Provide the (x, y) coordinate of the cell's center where the given text is located.  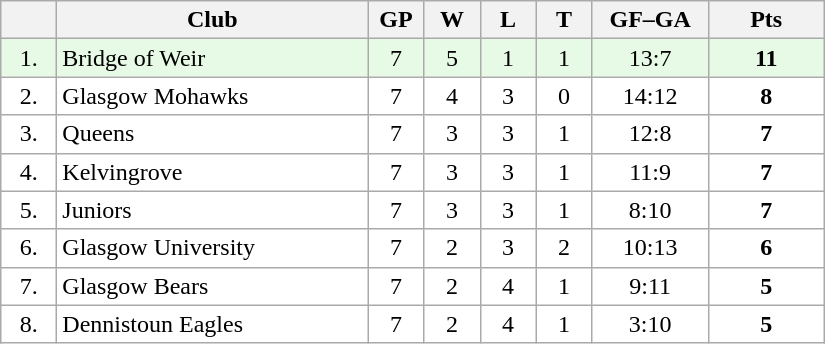
10:13 (650, 248)
14:12 (650, 96)
3. (29, 134)
8 (766, 96)
5. (29, 210)
GP (396, 20)
T (564, 20)
1. (29, 58)
Glasgow Mohawks (212, 96)
L (508, 20)
11 (766, 58)
4. (29, 172)
GF–GA (650, 20)
0 (564, 96)
Glasgow Bears (212, 286)
Kelvingrove (212, 172)
Queens (212, 134)
3:10 (650, 324)
Pts (766, 20)
9:11 (650, 286)
Dennistoun Eagles (212, 324)
8:10 (650, 210)
Club (212, 20)
7. (29, 286)
Juniors (212, 210)
6 (766, 248)
8. (29, 324)
11:9 (650, 172)
Glasgow University (212, 248)
13:7 (650, 58)
12:8 (650, 134)
Bridge of Weir (212, 58)
2. (29, 96)
6. (29, 248)
W (452, 20)
